From the cell containing the given text, extract its center point as (X, Y) coordinate. 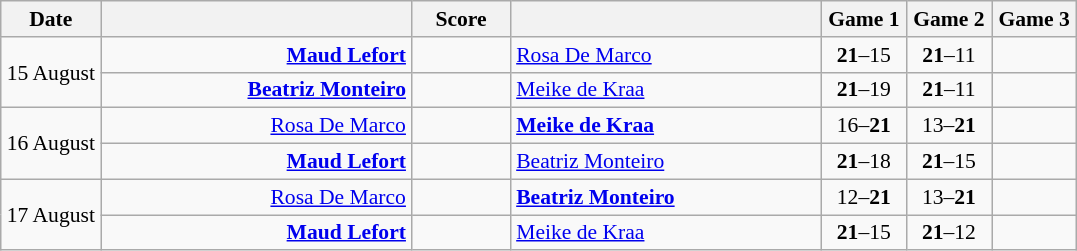
Game 3 (1034, 19)
15 August (51, 72)
Date (51, 19)
21–19 (864, 90)
Game 1 (864, 19)
21–18 (864, 162)
16 August (51, 144)
17 August (51, 214)
21–12 (948, 233)
16–21 (864, 126)
12–21 (864, 197)
Score (461, 19)
Game 2 (948, 19)
